Locate the cell with the specified text and output its [x, y] center coordinate. 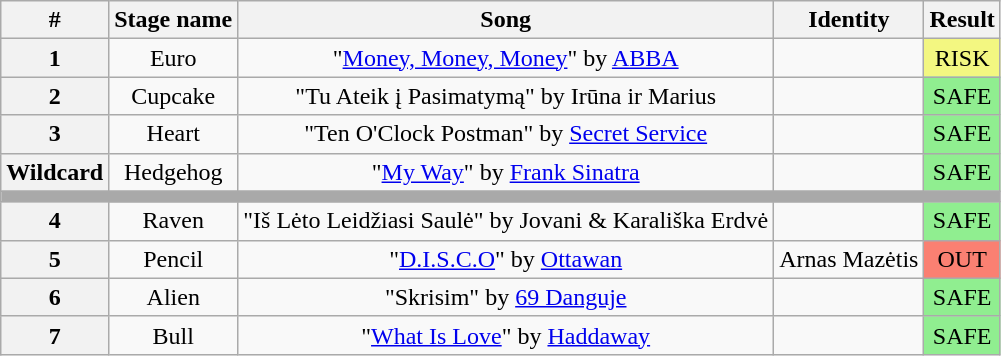
Bull [174, 335]
5 [55, 259]
RISK [962, 58]
Identity [849, 20]
Wildcard [55, 172]
"Iš Lėto Leidžiasi Saulė" by Jovani & Karališka Erdvė [506, 221]
# [55, 20]
Raven [174, 221]
OUT [962, 259]
6 [55, 297]
Result [962, 20]
"Money, Money, Money" by ABBA [506, 58]
Cupcake [174, 96]
Heart [174, 134]
"My Way" by Frank Sinatra [506, 172]
1 [55, 58]
"Skrisim" by 69 Danguje [506, 297]
"Tu Ateik į Pasimatymą" by Irūna ir Marius [506, 96]
Arnas Mazėtis [849, 259]
Euro [174, 58]
4 [55, 221]
Song [506, 20]
2 [55, 96]
"Ten O'Clock Postman" by Secret Service [506, 134]
"What Is Love" by Haddaway [506, 335]
"D.I.S.C.O" by Ottawan [506, 259]
Hedgehog [174, 172]
Alien [174, 297]
7 [55, 335]
3 [55, 134]
Pencil [174, 259]
Stage name [174, 20]
